Identify which cell holds the provided text, then report its (x, y) central coordinate. 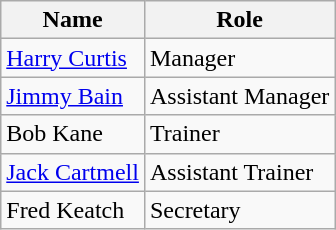
Assistant Manager (239, 96)
Harry Curtis (73, 58)
Bob Kane (73, 134)
Jimmy Bain (73, 96)
Name (73, 20)
Trainer (239, 134)
Jack Cartmell (73, 172)
Fred Keatch (73, 210)
Assistant Trainer (239, 172)
Manager (239, 58)
Role (239, 20)
Secretary (239, 210)
